Return (x, y) of the center of cell containing provided text 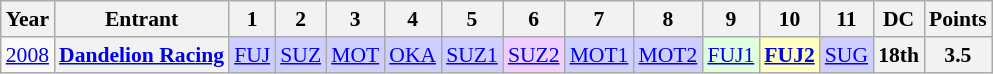
FUJ (252, 55)
4 (412, 19)
1 (252, 19)
SUZ2 (534, 55)
SUZ (300, 55)
3 (355, 19)
SUZ1 (472, 55)
3.5 (958, 55)
Points (958, 19)
MOT2 (668, 55)
8 (668, 19)
MOT (355, 55)
9 (730, 19)
2 (300, 19)
Dandelion Racing (142, 55)
5 (472, 19)
7 (600, 19)
Year (28, 19)
FUJ1 (730, 55)
SUG (846, 55)
10 (789, 19)
2008 (28, 55)
OKA (412, 55)
18th (898, 55)
DC (898, 19)
FUJ2 (789, 55)
6 (534, 19)
11 (846, 19)
MOT1 (600, 55)
Entrant (142, 19)
